For the text-containing cell, return its midpoint in [X, Y] coordinate format. 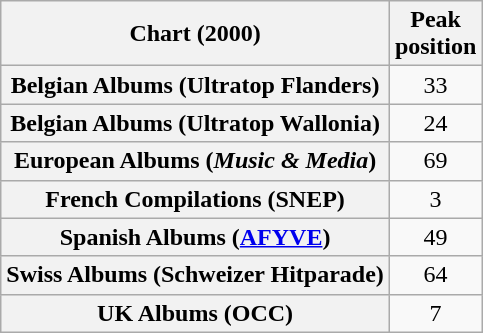
Belgian Albums (Ultratop Wallonia) [196, 123]
3 [435, 199]
69 [435, 161]
UK Albums (OCC) [196, 313]
24 [435, 123]
7 [435, 313]
Belgian Albums (Ultratop Flanders) [196, 85]
Spanish Albums (AFYVE) [196, 237]
64 [435, 275]
French Compilations (SNEP) [196, 199]
European Albums (Music & Media) [196, 161]
49 [435, 237]
Chart (2000) [196, 34]
Swiss Albums (Schweizer Hitparade) [196, 275]
Peakposition [435, 34]
33 [435, 85]
